Provide the [x, y] coordinate of the cell's center where the given text is located.  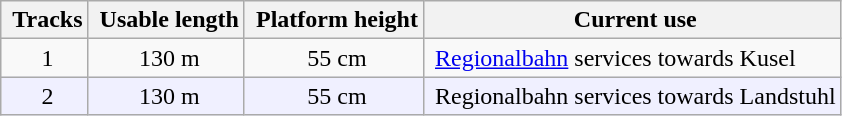
Regionalbahn services towards Landstuhl [632, 96]
2 [44, 96]
Regionalbahn services towards Kusel [632, 58]
Usable length [166, 20]
1 [44, 58]
Current use [632, 20]
Tracks [44, 20]
Platform height [334, 20]
